Return (x, y) of the center of cell containing provided text 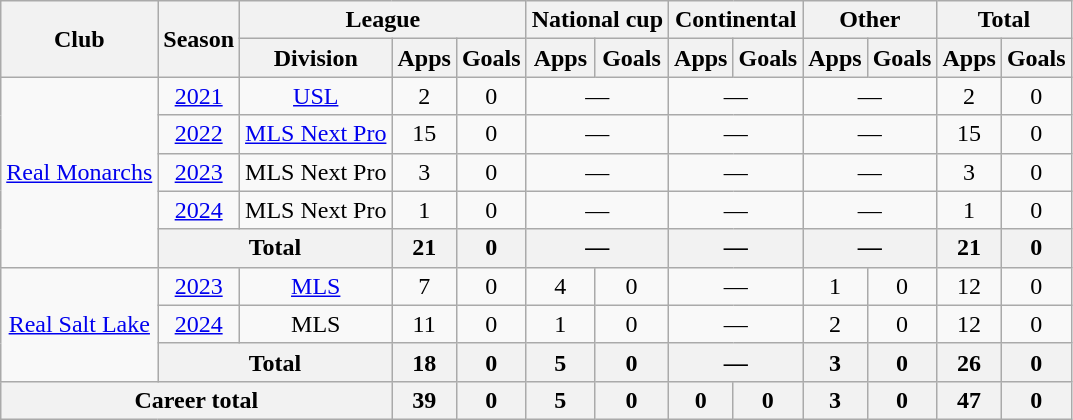
Career total (196, 400)
Season (199, 39)
39 (424, 400)
4 (560, 286)
National cup (597, 20)
Real Salt Lake (80, 324)
Real Monarchs (80, 172)
Club (80, 39)
Other (870, 20)
2022 (199, 134)
Division (316, 58)
USL (316, 96)
26 (969, 362)
7 (424, 286)
2021 (199, 96)
League (384, 20)
Continental (736, 20)
47 (969, 400)
11 (424, 324)
18 (424, 362)
